Search for the cell housing the specified text and yield its [x, y] center coordinate. 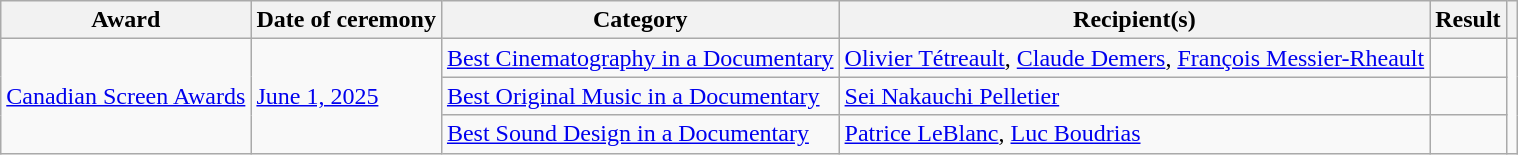
Sei Nakauchi Pelletier [1134, 96]
Date of ceremony [346, 20]
June 1, 2025 [346, 96]
Best Sound Design in a Documentary [640, 134]
Recipient(s) [1134, 20]
Canadian Screen Awards [126, 96]
Patrice LeBlanc, Luc Boudrias [1134, 134]
Olivier Tétreault, Claude Demers, François Messier-Rheault [1134, 58]
Result [1468, 20]
Category [640, 20]
Best Cinematography in a Documentary [640, 58]
Award [126, 20]
Best Original Music in a Documentary [640, 96]
